Locate the cell with the specified text and output its [X, Y] center coordinate. 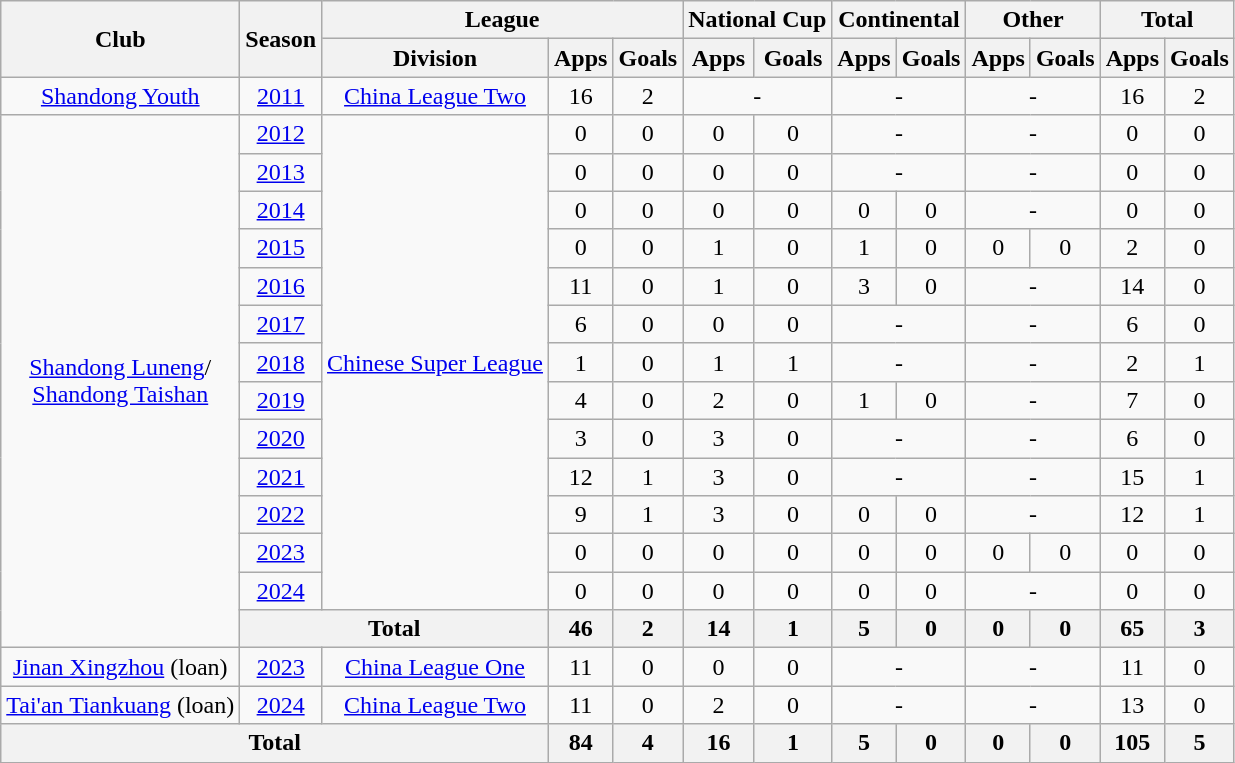
2021 [281, 477]
2018 [281, 362]
2022 [281, 515]
2016 [281, 286]
League [502, 20]
2020 [281, 438]
2013 [281, 172]
Club [120, 39]
13 [1132, 705]
2012 [281, 134]
2011 [281, 96]
Continental [899, 20]
2014 [281, 210]
National Cup [758, 20]
84 [581, 743]
Season [281, 39]
7 [1132, 400]
China League One [436, 667]
65 [1132, 629]
Jinan Xingzhou (loan) [120, 667]
105 [1132, 743]
Chinese Super League [436, 362]
2019 [281, 400]
9 [581, 515]
46 [581, 629]
2015 [281, 248]
Shandong Luneng/Shandong Taishan [120, 382]
Tai'an Tiankuang (loan) [120, 705]
Other [1033, 20]
2017 [281, 324]
Division [436, 58]
15 [1132, 477]
Shandong Youth [120, 96]
